Return the [X, Y] coordinate for the center point of the cell that contains the specified text.  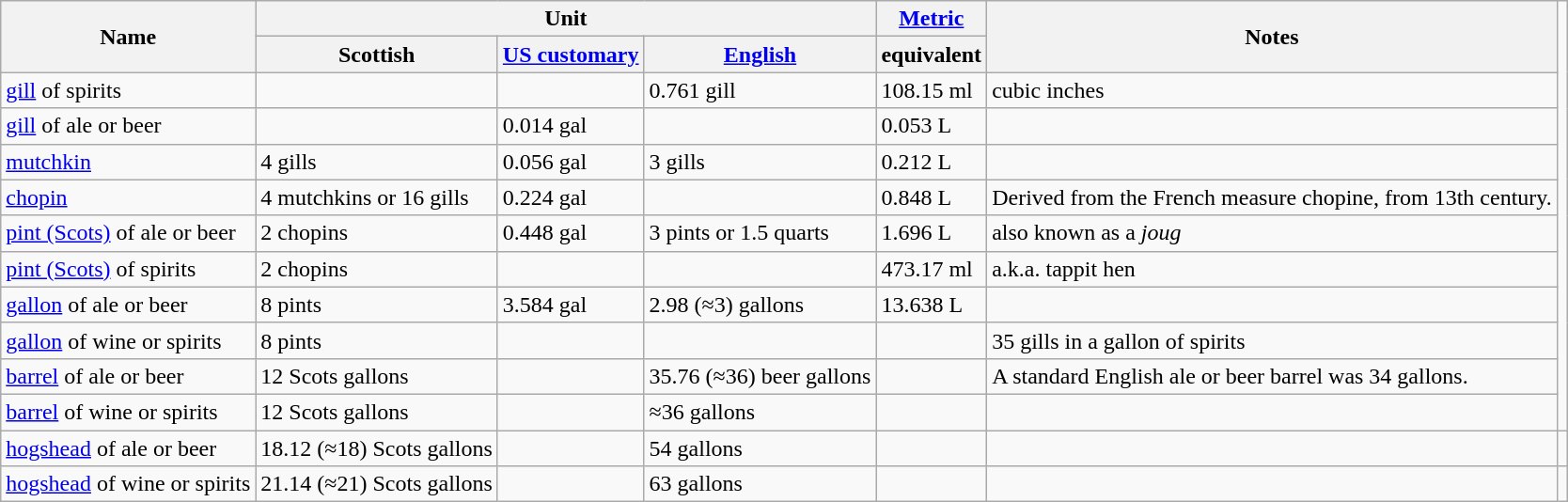
35.76 (≈36) beer gallons [760, 376]
4 gills [377, 162]
pint (Scots) of ale or beer [128, 233]
473.17 ml [932, 269]
0.056 gal [571, 162]
Scottish [377, 55]
gill of spirits [128, 90]
0.761 gill [760, 90]
pint (Scots) of spirits [128, 269]
13.638 L [932, 305]
0.212 L [932, 162]
A standard English ale or beer barrel was 34 gallons. [1273, 376]
4 mutchkins or 16 gills [377, 197]
0.014 gal [571, 126]
0.848 L [932, 197]
chopin [128, 197]
also known as a joug [1273, 233]
35 gills in a gallon of spirits [1273, 340]
barrel of ale or beer [128, 376]
21.14 (≈21) Scots gallons [377, 484]
gallon of wine or spirits [128, 340]
3 gills [760, 162]
3 pints or 1.5 quarts [760, 233]
mutchkin [128, 162]
gallon of ale or beer [128, 305]
108.15 ml [932, 90]
≈36 gallons [760, 412]
2.98 (≈3) gallons [760, 305]
63 gallons [760, 484]
Unit [566, 19]
Notes [1273, 37]
0.224 gal [571, 197]
0.053 L [932, 126]
cubic inches [1273, 90]
54 gallons [760, 448]
barrel of wine or spirits [128, 412]
hogshead of ale or beer [128, 448]
English [760, 55]
gill of ale or beer [128, 126]
1.696 L [932, 233]
18.12 (≈18) Scots gallons [377, 448]
US customary [571, 55]
Metric [932, 19]
3.584 gal [571, 305]
0.448 gal [571, 233]
Derived from the French measure chopine, from 13th century. [1273, 197]
a.k.a. tappit hen [1273, 269]
hogshead of wine or spirits [128, 484]
equivalent [932, 55]
Name [128, 37]
